Extract the (X, Y) coordinate from the center of the cell holding the provided text.  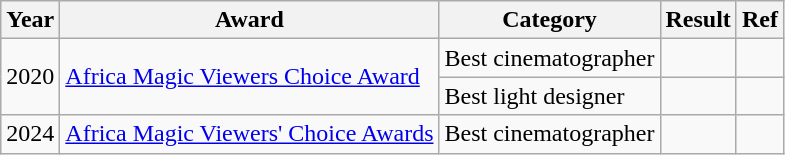
Award (250, 20)
Africa Magic Viewers' Choice Awards (250, 134)
Ref (760, 20)
Year (30, 20)
2020 (30, 77)
Africa Magic Viewers Choice Award (250, 77)
Result (698, 20)
Category (550, 20)
2024 (30, 134)
Best light designer (550, 96)
